For the text-containing cell, return its midpoint in (x, y) coordinate format. 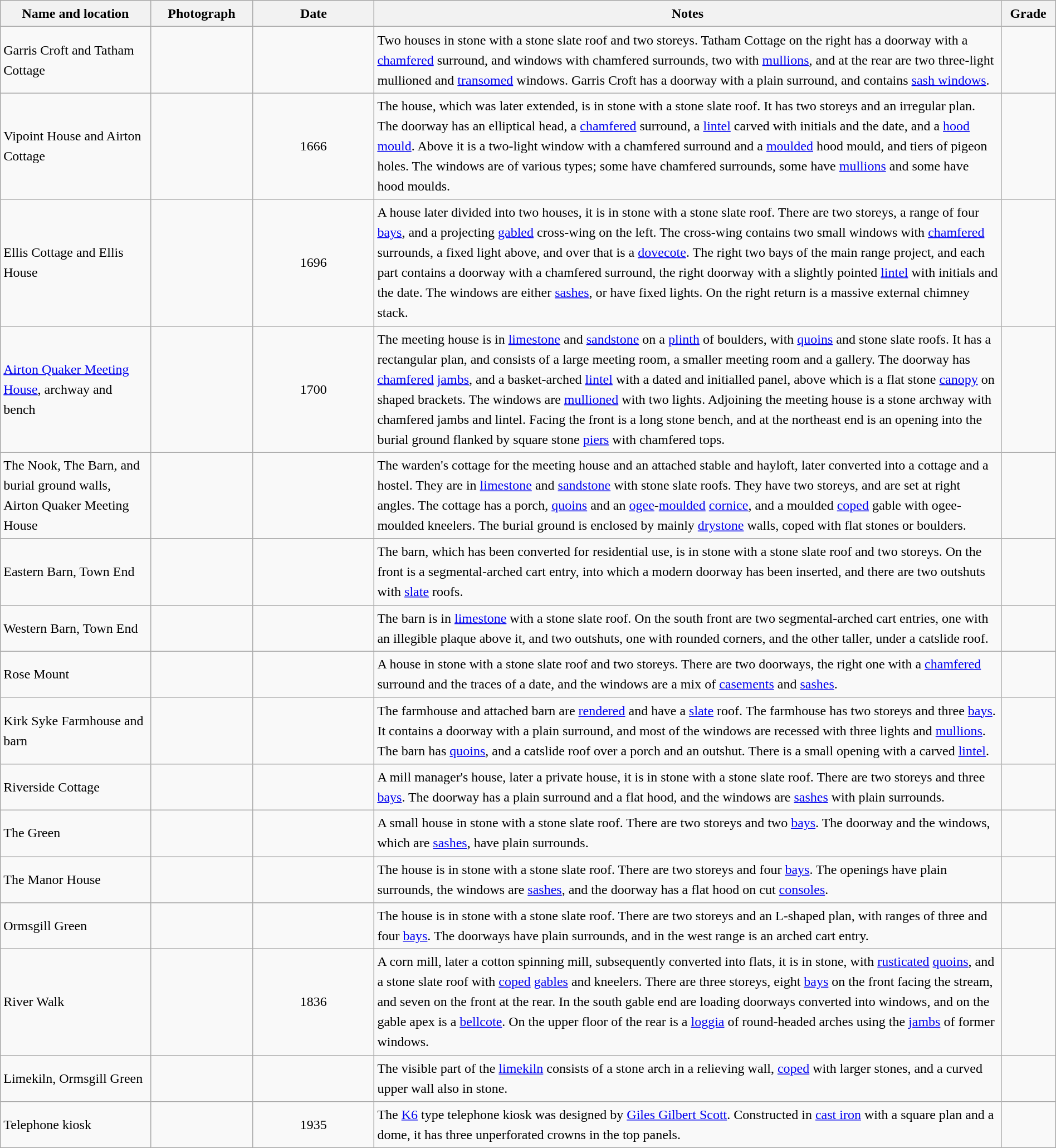
Airton Quaker Meeting House, archway and bench (76, 389)
The visible part of the limekiln consists of a stone arch in a relieving wall, coped with larger stones, and a curved upper wall also in stone. (687, 1078)
The Green (76, 833)
Ellis Cottage and Ellis House (76, 263)
The Manor House (76, 880)
Western Barn, Town End (76, 628)
Grade (1028, 13)
1666 (314, 146)
Limekiln, Ormsgill Green (76, 1078)
Riverside Cottage (76, 786)
Name and location (76, 13)
Vipoint House and Airton Cottage (76, 146)
Telephone kiosk (76, 1125)
Kirk Syke Farmhouse and barn (76, 731)
Rose Mount (76, 674)
Garris Croft and Tatham Cottage (76, 60)
1836 (314, 1003)
1700 (314, 389)
Date (314, 13)
River Walk (76, 1003)
1696 (314, 263)
Notes (687, 13)
1935 (314, 1125)
Ormsgill Green (76, 926)
Photograph (202, 13)
The Nook, The Barn, and burial ground walls,Airton Quaker Meeting House (76, 496)
Eastern Barn, Town End (76, 571)
